Scan for the cell matching the given text and deliver its (X, Y) coordinate at center. 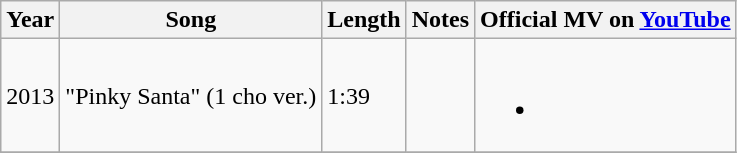
1:39 (364, 96)
Year (30, 20)
2013 (30, 96)
"Pinky Santa" (1 cho ver.) (191, 96)
Notes (440, 20)
Song (191, 20)
Official MV on YouTube (606, 20)
Length (364, 20)
